Detect which cell encompasses the target text, then output its (X, Y) center coordinate. 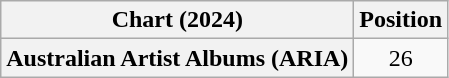
Position (401, 20)
26 (401, 58)
Chart (2024) (178, 20)
Australian Artist Albums (ARIA) (178, 58)
